Find where the given text appears and provide that cell's center as (x, y) coordinate. 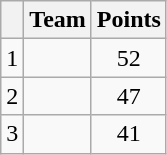
Points (128, 20)
Team (58, 20)
41 (128, 134)
3 (12, 134)
1 (12, 58)
52 (128, 58)
2 (12, 96)
47 (128, 96)
